Provide the [x, y] coordinate of the cell's center where the given text is located.  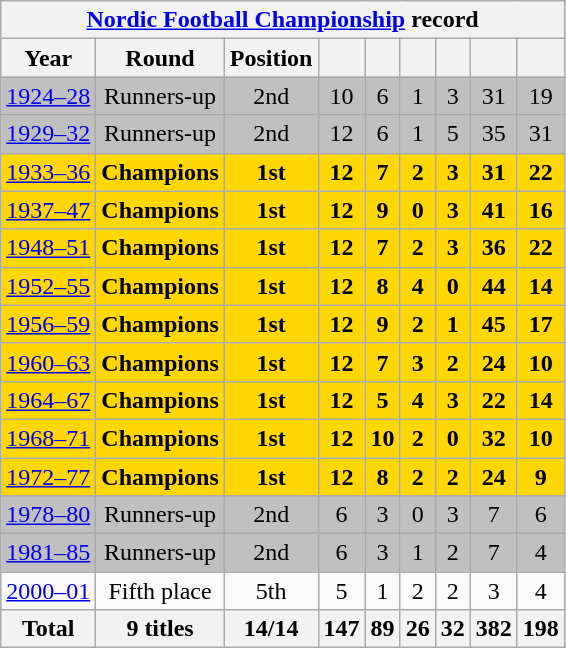
1978–80 [48, 515]
9 titles [160, 629]
147 [342, 629]
Round [160, 58]
1964–67 [48, 400]
1981–85 [48, 553]
Total [48, 629]
1929–32 [48, 134]
Year [48, 58]
198 [540, 629]
35 [494, 134]
17 [540, 324]
1933–36 [48, 172]
89 [382, 629]
Position [271, 58]
382 [494, 629]
1972–77 [48, 477]
Nordic Football Championship record [283, 20]
1948–51 [48, 248]
2000–01 [48, 591]
1960–63 [48, 362]
44 [494, 286]
41 [494, 210]
14/14 [271, 629]
1968–71 [48, 438]
1952–55 [48, 286]
1956–59 [48, 324]
45 [494, 324]
36 [494, 248]
19 [540, 96]
Fifth place [160, 591]
1924–28 [48, 96]
1937–47 [48, 210]
5th [271, 591]
16 [540, 210]
26 [418, 629]
